Extract the [x, y] coordinate from the center of the cell holding the provided text.  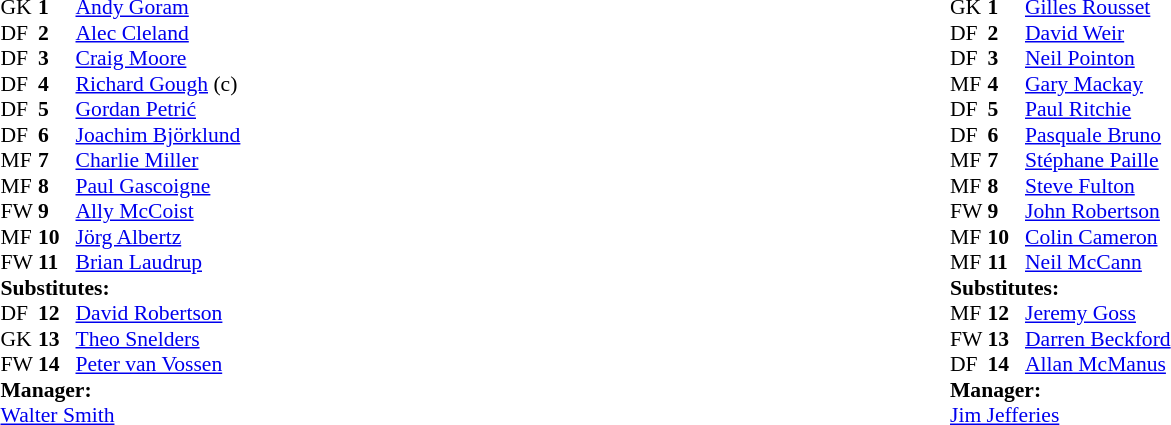
GK [19, 339]
Peter van Vossen [158, 365]
Pasquale Bruno [1098, 135]
David Robertson [158, 313]
Darren Beckford [1098, 339]
John Robertson [1098, 211]
Charlie Miller [158, 161]
Gordan Petrić [158, 109]
Paul Gascoigne [158, 186]
Jeremy Goss [1098, 313]
Colin Cameron [1098, 237]
Jörg Albertz [158, 237]
Neil Pointon [1098, 59]
Theo Snelders [158, 339]
Paul Ritchie [1098, 109]
Allan McManus [1098, 365]
Richard Gough (c) [158, 84]
Ally McCoist [158, 211]
David Weir [1098, 33]
Craig Moore [158, 59]
Alec Cleland [158, 33]
Brian Laudrup [158, 263]
Joachim Björklund [158, 135]
Neil McCann [1098, 263]
Stéphane Paille [1098, 161]
Steve Fulton [1098, 186]
Gary Mackay [1098, 84]
